Search for the cell housing the specified text and yield its (X, Y) center coordinate. 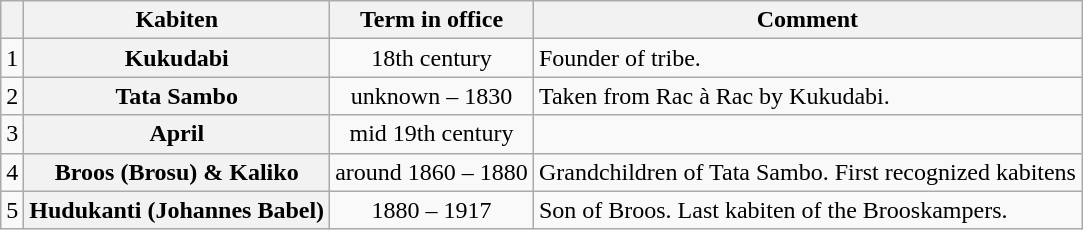
Comment (807, 20)
Hudukanti (Johannes Babel) (177, 210)
Founder of tribe. (807, 58)
Kabiten (177, 20)
3 (12, 134)
Son of Broos. Last kabiten of the Brooskampers. (807, 210)
Tata Sambo (177, 96)
around 1860 – 1880 (432, 172)
Grandchildren of Tata Sambo. First recognized kabitens (807, 172)
1880 – 1917 (432, 210)
Kukudabi (177, 58)
18th century (432, 58)
1 (12, 58)
April (177, 134)
Taken from Rac à Rac by Kukudabi. (807, 96)
Term in office (432, 20)
4 (12, 172)
unknown – 1830 (432, 96)
5 (12, 210)
mid 19th century (432, 134)
Broos (Brosu) & Kaliko (177, 172)
2 (12, 96)
